Search for the cell housing the specified text and yield its (X, Y) center coordinate. 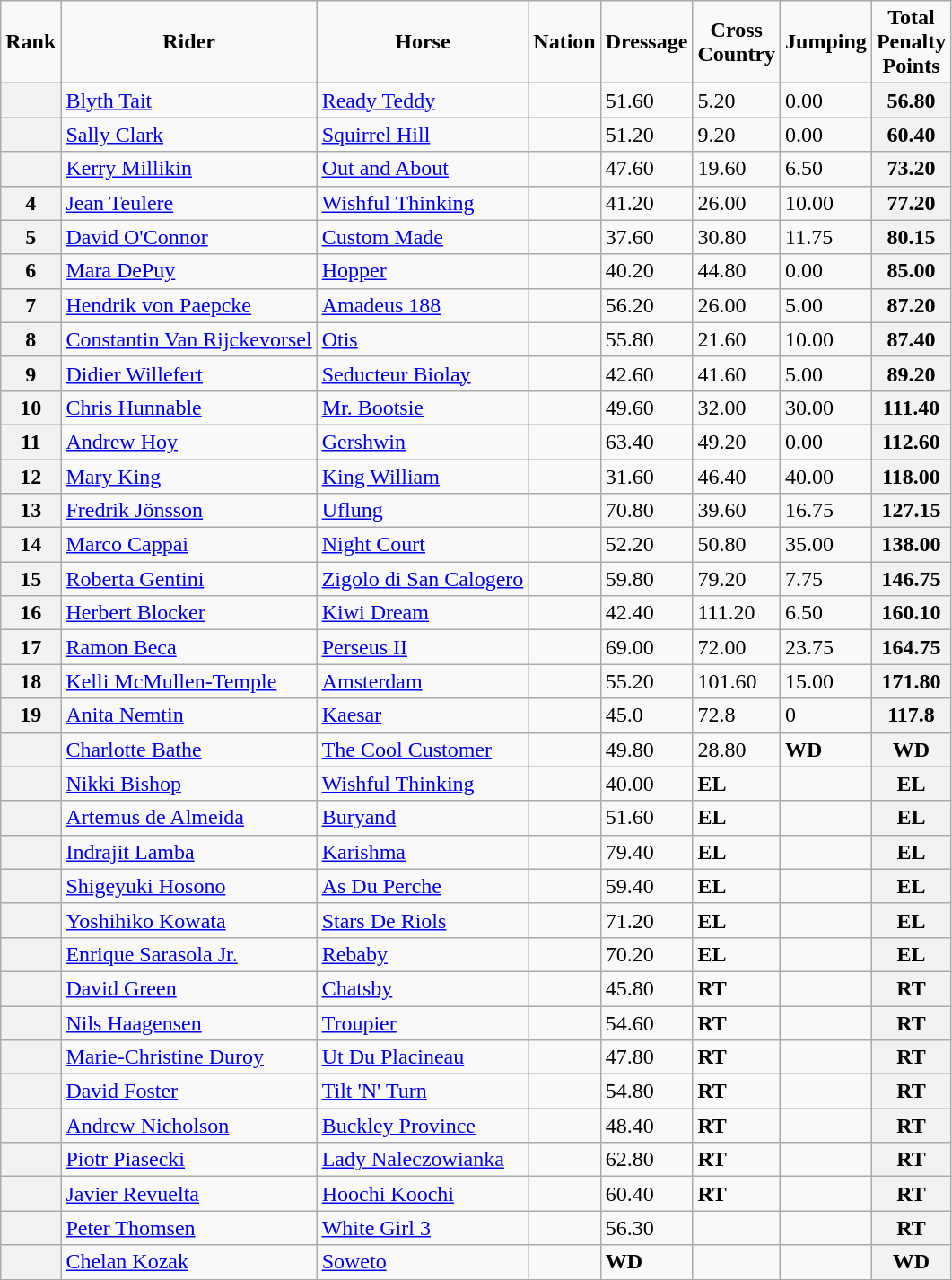
47.80 (646, 1057)
160.10 (911, 613)
David O'Connor (188, 237)
Marie-Christine Duroy (188, 1057)
117.8 (911, 715)
Chelan Kozak (188, 1262)
Peter Thomsen (188, 1228)
146.75 (911, 579)
8 (31, 339)
47.60 (646, 169)
19.60 (737, 169)
Didier Willefert (188, 373)
63.40 (646, 442)
55.20 (646, 681)
Piotr Piasecki (188, 1160)
7 (31, 305)
87.40 (911, 339)
51.20 (646, 135)
Enrique Sarasola Jr. (188, 954)
Herbert Blocker (188, 613)
9 (31, 373)
37.60 (646, 237)
Karishma (423, 852)
70.20 (646, 954)
David Foster (188, 1092)
12 (31, 477)
59.80 (646, 579)
Nikki Bishop (188, 784)
Mary King (188, 477)
73.20 (911, 169)
15 (31, 579)
72.00 (737, 647)
40.20 (646, 271)
59.40 (646, 886)
118.00 (911, 477)
As Du Perche (423, 886)
Out and About (423, 169)
56.20 (646, 305)
7.75 (826, 579)
44.80 (737, 271)
Kaesar (423, 715)
42.40 (646, 613)
30.00 (826, 408)
Andrew Nicholson (188, 1126)
171.80 (911, 681)
112.60 (911, 442)
Chris Hunnable (188, 408)
80.15 (911, 237)
111.40 (911, 408)
Seducteur Biolay (423, 373)
62.80 (646, 1160)
Night Court (423, 545)
Chatsby (423, 988)
Total Penalty Points (911, 42)
55.80 (646, 339)
4 (31, 203)
50.80 (737, 545)
Amsterdam (423, 681)
Custom Made (423, 237)
Rebaby (423, 954)
10 (31, 408)
Ut Du Placineau (423, 1057)
79.40 (646, 852)
Stars De Riols (423, 920)
19 (31, 715)
5.20 (737, 101)
17 (31, 647)
32.00 (737, 408)
9.20 (737, 135)
45.80 (646, 988)
54.60 (646, 1022)
Marco Cappai (188, 545)
39.60 (737, 511)
David Green (188, 988)
Gershwin (423, 442)
101.60 (737, 681)
Mara DePuy (188, 271)
77.20 (911, 203)
Yoshihiko Kowata (188, 920)
Hendrik von Paepcke (188, 305)
41.20 (646, 203)
Anita Nemtin (188, 715)
48.40 (646, 1126)
21.60 (737, 339)
Kiwi Dream (423, 613)
23.75 (826, 647)
Troupier (423, 1022)
Shigeyuki Hosono (188, 886)
56.80 (911, 101)
Squirrel Hill (423, 135)
71.20 (646, 920)
89.20 (911, 373)
13 (31, 511)
The Cool Customer (423, 750)
Hoochi Koochi (423, 1194)
Cross Country (737, 42)
18 (31, 681)
79.20 (737, 579)
Dressage (646, 42)
Sally Clark (188, 135)
45.0 (646, 715)
Andrew Hoy (188, 442)
46.40 (737, 477)
87.20 (911, 305)
Soweto (423, 1262)
111.20 (737, 613)
Tilt 'N' Turn (423, 1092)
70.80 (646, 511)
28.80 (737, 750)
11 (31, 442)
42.60 (646, 373)
69.00 (646, 647)
Javier Revuelta (188, 1194)
Nation (564, 42)
15.00 (826, 681)
Ready Teddy (423, 101)
35.00 (826, 545)
41.60 (737, 373)
31.60 (646, 477)
King William (423, 477)
Kerry Millikin (188, 169)
0 (826, 715)
164.75 (911, 647)
6 (31, 271)
127.15 (911, 511)
72.8 (737, 715)
14 (31, 545)
Jean Teulere (188, 203)
Hopper (423, 271)
5 (31, 237)
30.80 (737, 237)
Rank (31, 42)
56.30 (646, 1228)
Indrajit Lamba (188, 852)
49.60 (646, 408)
Nils Haagensen (188, 1022)
49.20 (737, 442)
Roberta Gentini (188, 579)
49.80 (646, 750)
Ramon Beca (188, 647)
54.80 (646, 1092)
16.75 (826, 511)
White Girl 3 (423, 1228)
Amadeus 188 (423, 305)
Perseus II (423, 647)
Fredrik Jönsson (188, 511)
Buckley Province (423, 1126)
Otis (423, 339)
52.20 (646, 545)
Blyth Tait (188, 101)
16 (31, 613)
Horse (423, 42)
Uflung (423, 511)
Constantin Van Rijckevorsel (188, 339)
Kelli McMullen-Temple (188, 681)
Charlotte Bathe (188, 750)
Jumping (826, 42)
Buryand (423, 818)
11.75 (826, 237)
138.00 (911, 545)
85.00 (911, 271)
Artemus de Almeida (188, 818)
Zigolo di San Calogero (423, 579)
Rider (188, 42)
Mr. Bootsie (423, 408)
Lady Naleczowianka (423, 1160)
